Pinpoint the cell where the given text exists, returning its [x, y] midpoint coordinate. 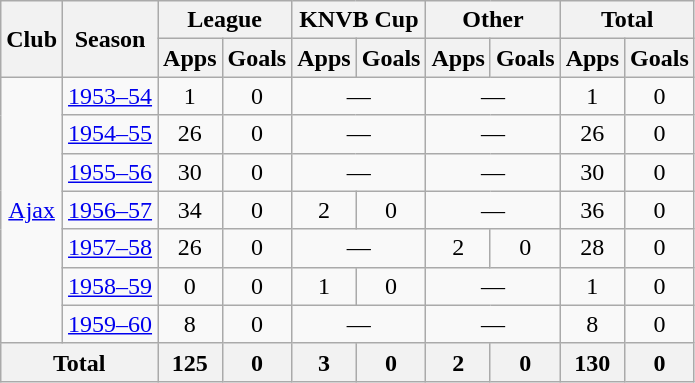
28 [592, 248]
Club [32, 39]
Other [493, 20]
130 [592, 362]
1958–59 [110, 286]
1953–54 [110, 96]
1956–57 [110, 210]
1954–55 [110, 134]
KNVB Cup [359, 20]
125 [190, 362]
1957–58 [110, 248]
36 [592, 210]
3 [324, 362]
34 [190, 210]
Ajax [32, 210]
Season [110, 39]
League [225, 20]
1955–56 [110, 172]
1959–60 [110, 324]
